Search for the cell housing the specified text and yield its [x, y] center coordinate. 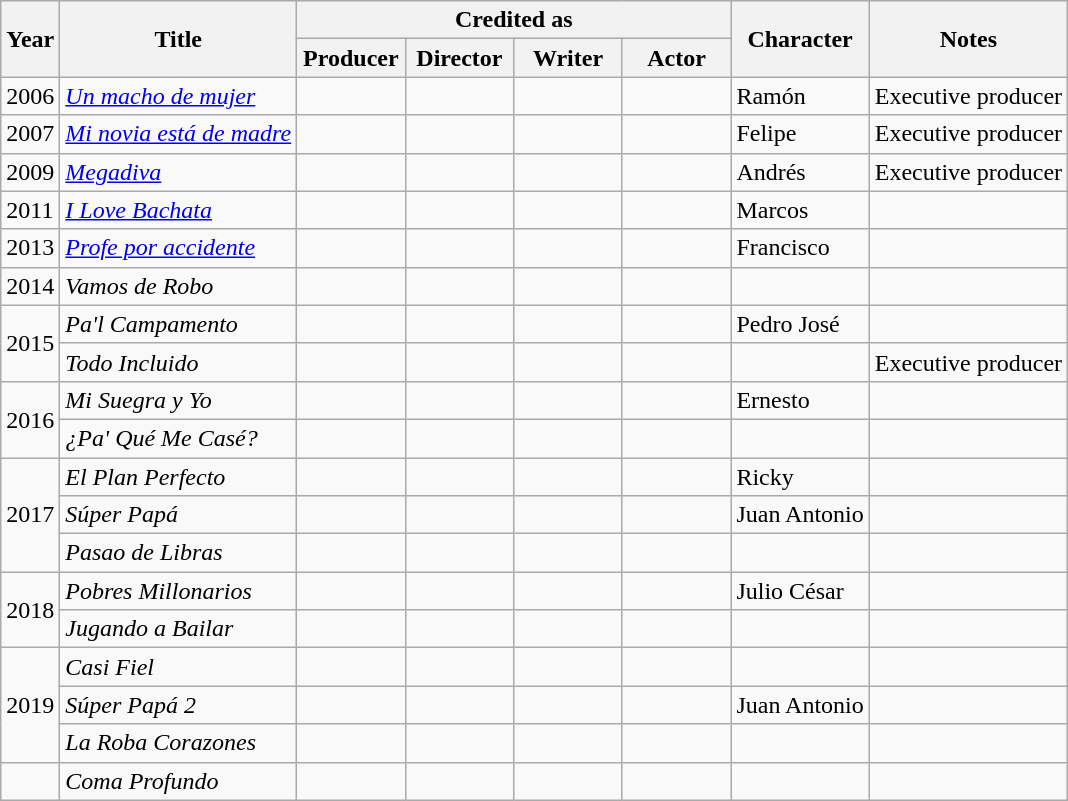
Vamos de Robo [178, 286]
Ernesto [800, 400]
Felipe [800, 134]
2007 [30, 134]
Julio César [800, 591]
Actor [676, 58]
I Love Bachata [178, 210]
¿Pa' Qué Me Casé? [178, 438]
Súper Papá 2 [178, 705]
Jugando a Bailar [178, 629]
2013 [30, 248]
Casi Fiel [178, 667]
Credited as [514, 20]
2014 [30, 286]
Todo Incluido [178, 362]
Pa'l Campamento [178, 324]
La Roba Corazones [178, 743]
Pasao de Libras [178, 553]
Un macho de mujer [178, 96]
Year [30, 39]
Character [800, 39]
Pedro José [800, 324]
2015 [30, 343]
Mi Suegra y Yo [178, 400]
Francisco [800, 248]
Megadiva [178, 172]
2017 [30, 515]
Ricky [800, 477]
Director [460, 58]
Title [178, 39]
Producer [352, 58]
Súper Papá [178, 515]
Andrés [800, 172]
2009 [30, 172]
2018 [30, 610]
Notes [968, 39]
Coma Profundo [178, 781]
2006 [30, 96]
Ramón [800, 96]
Mi novia está de madre [178, 134]
2016 [30, 419]
Marcos [800, 210]
El Plan Perfecto [178, 477]
Profe por accidente [178, 248]
Writer [568, 58]
Pobres Millonarios [178, 591]
2011 [30, 210]
2019 [30, 705]
